Locate the cell with the specified text and output its (X, Y) center coordinate. 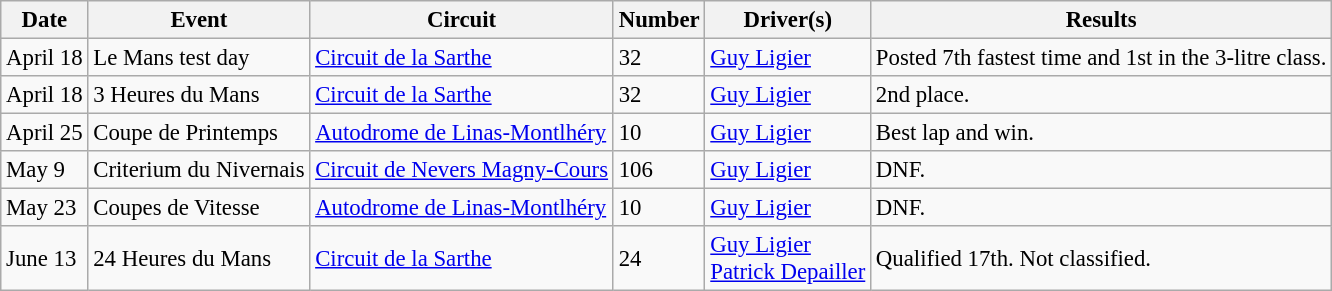
Criterium du Nivernais (199, 170)
Qualified 17th. Not classified. (1102, 258)
April 25 (44, 133)
2nd place. (1102, 95)
Coupe de Printemps (199, 133)
May 23 (44, 208)
Number (659, 20)
Le Mans test day (199, 58)
24 Heures du Mans (199, 258)
Driver(s) (788, 20)
Best lap and win. (1102, 133)
Posted 7th fastest time and 1st in the 3-litre class. (1102, 58)
24 (659, 258)
June 13 (44, 258)
Guy Ligier Patrick Depailler (788, 258)
3 Heures du Mans (199, 95)
Event (199, 20)
Coupes de Vitesse (199, 208)
Date (44, 20)
106 (659, 170)
Circuit (462, 20)
May 9 (44, 170)
Circuit de Nevers Magny-Cours (462, 170)
Results (1102, 20)
